Extract the (X, Y) coordinate from the center of the cell holding the provided text.  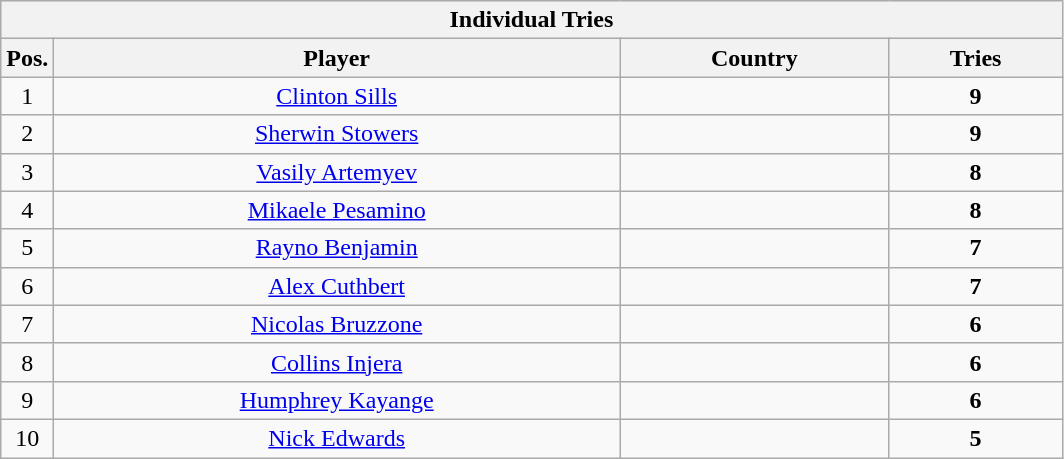
2 (28, 134)
Nicolas Bruzzone (337, 324)
Collins Injera (337, 362)
Humphrey Kayange (337, 400)
4 (28, 210)
Clinton Sills (337, 96)
Pos. (28, 58)
Alex Cuthbert (337, 286)
Tries (976, 58)
Mikaele Pesamino (337, 210)
Individual Tries (532, 20)
Nick Edwards (337, 438)
Sherwin Stowers (337, 134)
1 (28, 96)
Vasily Artemyev (337, 172)
3 (28, 172)
Rayno Benjamin (337, 248)
10 (28, 438)
Country (755, 58)
Player (337, 58)
